From the cell containing the given text, extract its center point as [x, y] coordinate. 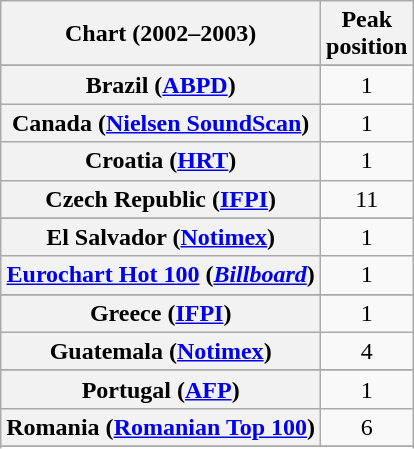
4 [367, 351]
Canada (Nielsen SoundScan) [161, 123]
Brazil (ABPD) [161, 85]
Czech Republic (IFPI) [161, 199]
6 [367, 427]
Portugal (AFP) [161, 389]
11 [367, 199]
Peakposition [367, 34]
Chart (2002–2003) [161, 34]
Greece (IFPI) [161, 313]
El Salvador (Notimex) [161, 237]
Eurochart Hot 100 (Billboard) [161, 275]
Romania (Romanian Top 100) [161, 427]
Guatemala (Notimex) [161, 351]
Croatia (HRT) [161, 161]
